For the text-containing cell, return its midpoint in (x, y) coordinate format. 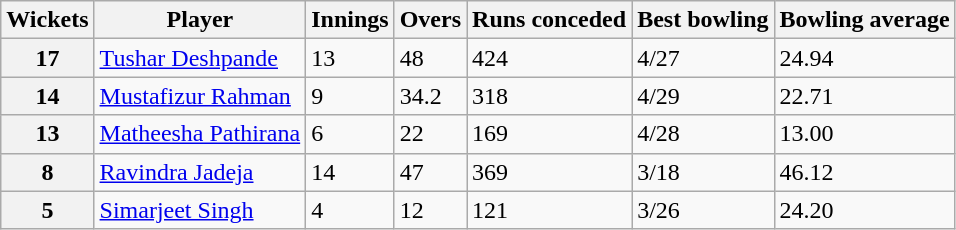
46.12 (864, 172)
Ravindra Jadeja (200, 172)
Matheesha Pathirana (200, 134)
47 (430, 172)
Innings (350, 20)
Player (200, 20)
5 (48, 210)
22 (430, 134)
48 (430, 58)
4/28 (703, 134)
Simarjeet Singh (200, 210)
Bowling average (864, 20)
318 (550, 96)
12 (430, 210)
369 (550, 172)
22.71 (864, 96)
34.2 (430, 96)
4 (350, 210)
3/18 (703, 172)
Wickets (48, 20)
121 (550, 210)
424 (550, 58)
24.20 (864, 210)
Mustafizur Rahman (200, 96)
Tushar Deshpande (200, 58)
169 (550, 134)
17 (48, 58)
8 (48, 172)
4/29 (703, 96)
Best bowling (703, 20)
Overs (430, 20)
24.94 (864, 58)
4/27 (703, 58)
6 (350, 134)
Runs conceded (550, 20)
3/26 (703, 210)
9 (350, 96)
13.00 (864, 134)
